Detect which cell encompasses the target text, then output its (X, Y) center coordinate. 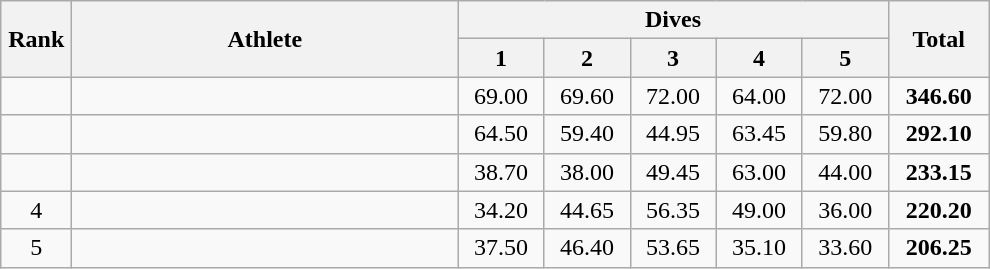
292.10 (938, 134)
69.00 (501, 96)
44.95 (673, 134)
346.60 (938, 96)
59.80 (845, 134)
220.20 (938, 210)
Rank (36, 39)
33.60 (845, 248)
49.00 (759, 210)
44.65 (587, 210)
35.10 (759, 248)
63.00 (759, 172)
49.45 (673, 172)
Dives (673, 20)
36.00 (845, 210)
69.60 (587, 96)
64.00 (759, 96)
34.20 (501, 210)
Total (938, 39)
37.50 (501, 248)
233.15 (938, 172)
56.35 (673, 210)
64.50 (501, 134)
59.40 (587, 134)
63.45 (759, 134)
38.70 (501, 172)
53.65 (673, 248)
3 (673, 58)
206.25 (938, 248)
38.00 (587, 172)
Athlete (265, 39)
44.00 (845, 172)
46.40 (587, 248)
2 (587, 58)
1 (501, 58)
